Find where the given text appears and provide that cell's center as (x, y) coordinate. 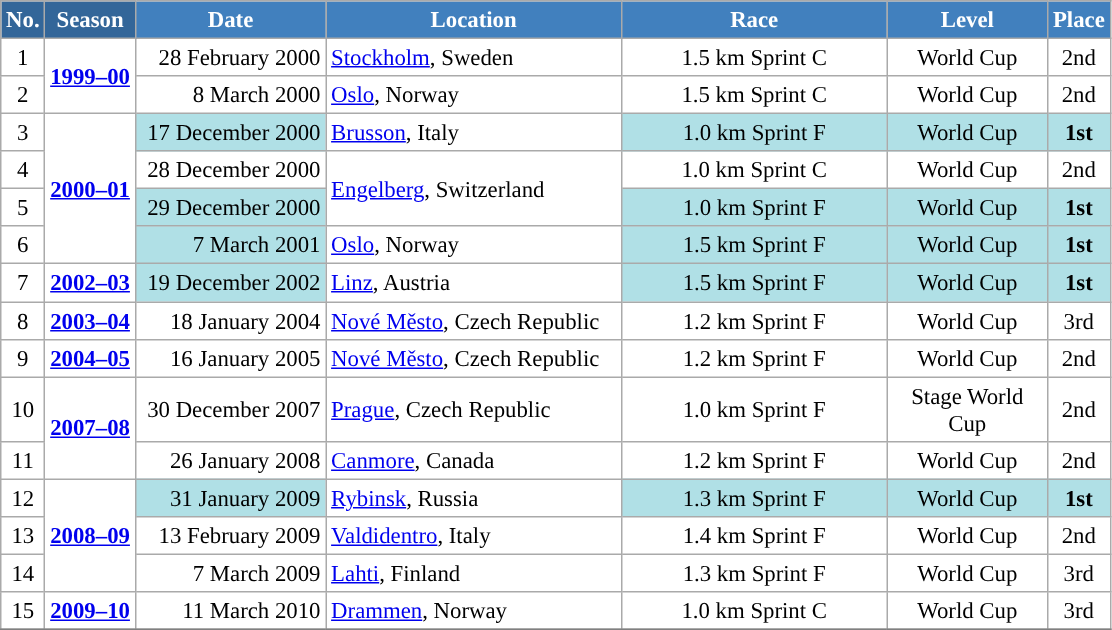
2 (23, 95)
3 (23, 133)
Linz, Austria (474, 283)
2000–01 (90, 189)
Brusson, Italy (474, 133)
Rybinsk, Russia (474, 498)
26 January 2008 (230, 460)
Engelberg, Switzerland (474, 188)
7 (23, 283)
Race (754, 20)
1.4 km Sprint F (754, 536)
11 March 2010 (230, 611)
Date (230, 20)
17 December 2000 (230, 133)
Prague, Czech Republic (474, 410)
2002–03 (90, 283)
19 December 2002 (230, 283)
5 (23, 208)
Level (968, 20)
13 February 2009 (230, 536)
1 (23, 58)
10 (23, 410)
12 (23, 498)
14 (23, 573)
2007–08 (90, 428)
4 (23, 170)
13 (23, 536)
Location (474, 20)
31 January 2009 (230, 498)
16 January 2005 (230, 358)
18 January 2004 (230, 321)
Valdidentro, Italy (474, 536)
Drammen, Norway (474, 611)
28 February 2000 (230, 58)
6 (23, 245)
Canmore, Canada (474, 460)
8 March 2000 (230, 95)
Lahti, Finland (474, 573)
Stockholm, Sweden (474, 58)
1999–00 (90, 76)
28 December 2000 (230, 170)
8 (23, 321)
Stage World Cup (968, 410)
2004–05 (90, 358)
11 (23, 460)
Season (90, 20)
7 March 2009 (230, 573)
7 March 2001 (230, 245)
2008–09 (90, 536)
15 (23, 611)
No. (23, 20)
2003–04 (90, 321)
Place (1079, 20)
30 December 2007 (230, 410)
2009–10 (90, 611)
9 (23, 358)
29 December 2000 (230, 208)
